Return (x, y) of the center of cell containing provided text 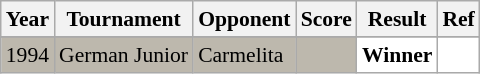
German Junior (124, 55)
Carmelita (244, 55)
Year (28, 19)
Score (326, 19)
Winner (398, 55)
1994 (28, 55)
Tournament (124, 19)
Result (398, 19)
Ref (458, 19)
Opponent (244, 19)
